Search for the cell housing the specified text and yield its [X, Y] center coordinate. 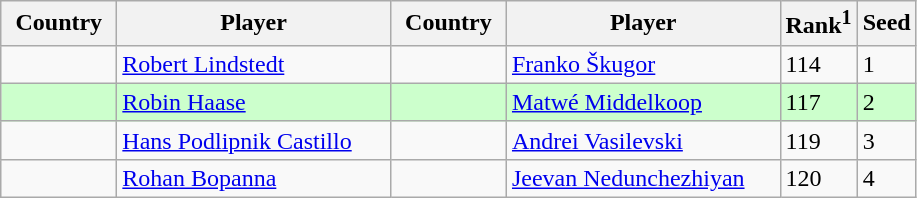
Matwé Middelkoop [643, 102]
Seed [886, 24]
117 [818, 102]
119 [818, 140]
Jeevan Nedunchezhiyan [643, 178]
Franko Škugor [643, 64]
Rohan Bopanna [254, 178]
Andrei Vasilevski [643, 140]
4 [886, 178]
2 [886, 102]
Robert Lindstedt [254, 64]
114 [818, 64]
Hans Podlipnik Castillo [254, 140]
3 [886, 140]
Robin Haase [254, 102]
120 [818, 178]
Rank1 [818, 24]
1 [886, 64]
